Return (x, y) of the center of cell containing provided text 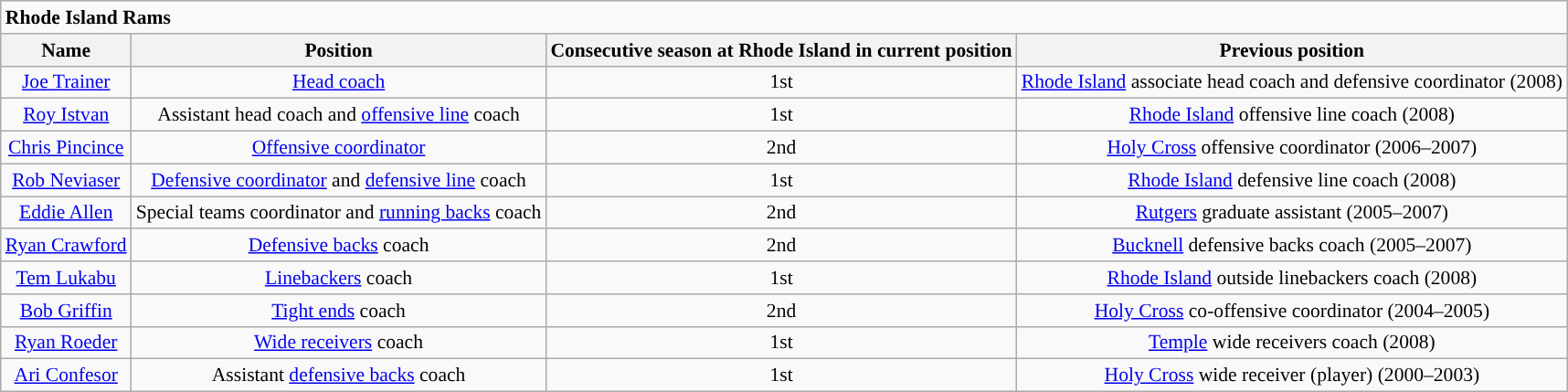
Rhode Island defensive line coach (2008) (1292, 180)
Position (339, 50)
Chris Pincince (66, 148)
Rhode Island outside linebackers coach (2008) (1292, 278)
Assistant head coach and offensive line coach (339, 115)
Ryan Roeder (66, 343)
Bucknell defensive backs coach (2005–2007) (1292, 246)
Linebackers coach (339, 278)
Offensive coordinator (339, 148)
Rhode Island offensive line coach (2008) (1292, 115)
Rob Neviaser (66, 180)
Eddie Allen (66, 213)
Roy Istvan (66, 115)
Tight ends coach (339, 311)
Bob Griffin (66, 311)
Ryan Crawford (66, 246)
Rhode Island Rams (784, 17)
Defensive coordinator and defensive line coach (339, 180)
Holy Cross wide receiver (player) (2000–2003) (1292, 376)
Previous position (1292, 50)
Rhode Island associate head coach and defensive coordinator (2008) (1292, 82)
Special teams coordinator and running backs coach (339, 213)
Holy Cross co-offensive coordinator (2004–2005) (1292, 311)
Defensive backs coach (339, 246)
Temple wide receivers coach (2008) (1292, 343)
Consecutive season at Rhode Island in current position (780, 50)
Tem Lukabu (66, 278)
Name (66, 50)
Wide receivers coach (339, 343)
Rutgers graduate assistant (2005–2007) (1292, 213)
Head coach (339, 82)
Joe Trainer (66, 82)
Holy Cross offensive coordinator (2006–2007) (1292, 148)
Ari Confesor (66, 376)
Assistant defensive backs coach (339, 376)
